Pinpoint the cell where the given text exists, returning its [X, Y] midpoint coordinate. 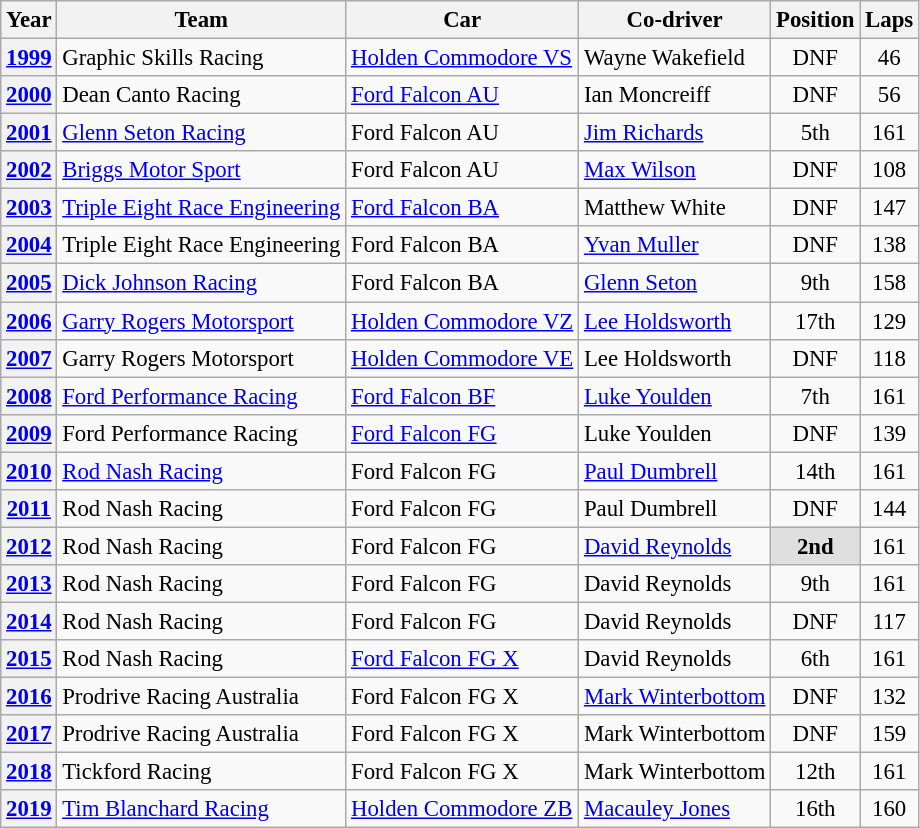
Tim Blanchard Racing [202, 809]
108 [890, 170]
2014 [29, 621]
2017 [29, 734]
7th [816, 396]
Team [202, 20]
2003 [29, 208]
Glenn Seton [675, 283]
2000 [29, 95]
Max Wilson [675, 170]
2010 [29, 471]
2016 [29, 697]
Laps [890, 20]
Position [816, 20]
158 [890, 283]
2004 [29, 245]
Dick Johnson Racing [202, 283]
5th [816, 133]
117 [890, 621]
160 [890, 809]
16th [816, 809]
Car [462, 20]
139 [890, 433]
Co-driver [675, 20]
Holden Commodore VE [462, 358]
Holden Commodore ZB [462, 809]
2008 [29, 396]
2009 [29, 433]
2nd [816, 546]
Wayne Wakefield [675, 58]
2013 [29, 584]
2001 [29, 133]
6th [816, 659]
12th [816, 772]
Glenn Seton Racing [202, 133]
17th [816, 321]
2012 [29, 546]
Tickford Racing [202, 772]
129 [890, 321]
2015 [29, 659]
1999 [29, 58]
56 [890, 95]
2018 [29, 772]
Briggs Motor Sport [202, 170]
Yvan Muller [675, 245]
118 [890, 358]
46 [890, 58]
14th [816, 471]
144 [890, 509]
2006 [29, 321]
Dean Canto Racing [202, 95]
Holden Commodore VS [462, 58]
2019 [29, 809]
2007 [29, 358]
Holden Commodore VZ [462, 321]
159 [890, 734]
2011 [29, 509]
Ford Falcon BF [462, 396]
Macauley Jones [675, 809]
Graphic Skills Racing [202, 58]
2005 [29, 283]
2002 [29, 170]
147 [890, 208]
Ian Moncreiff [675, 95]
Jim Richards [675, 133]
Year [29, 20]
Matthew White [675, 208]
132 [890, 697]
138 [890, 245]
